Determine the [X, Y] coordinate at the center of the cell enclosing the given text.  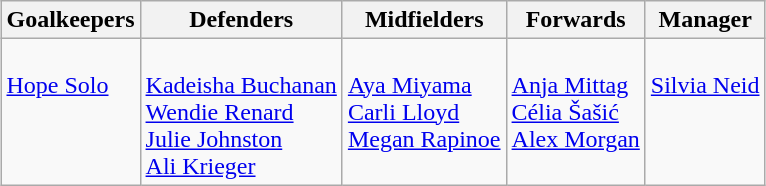
Aya Miyama Carli Lloyd Megan Rapinoe [424, 112]
Manager [705, 20]
Goalkeepers [70, 20]
Forwards [576, 20]
Midfielders [424, 20]
Anja Mittag Célia Šašić Alex Morgan [576, 112]
Kadeisha Buchanan Wendie Renard Julie Johnston Ali Krieger [241, 112]
Silvia Neid [705, 112]
Hope Solo [70, 112]
Defenders [241, 20]
